Search for the cell housing the specified text and yield its [x, y] center coordinate. 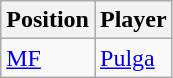
Pulga [133, 58]
Player [133, 20]
Position [48, 20]
MF [48, 58]
